Find where the given text appears and provide that cell's center as (x, y) coordinate. 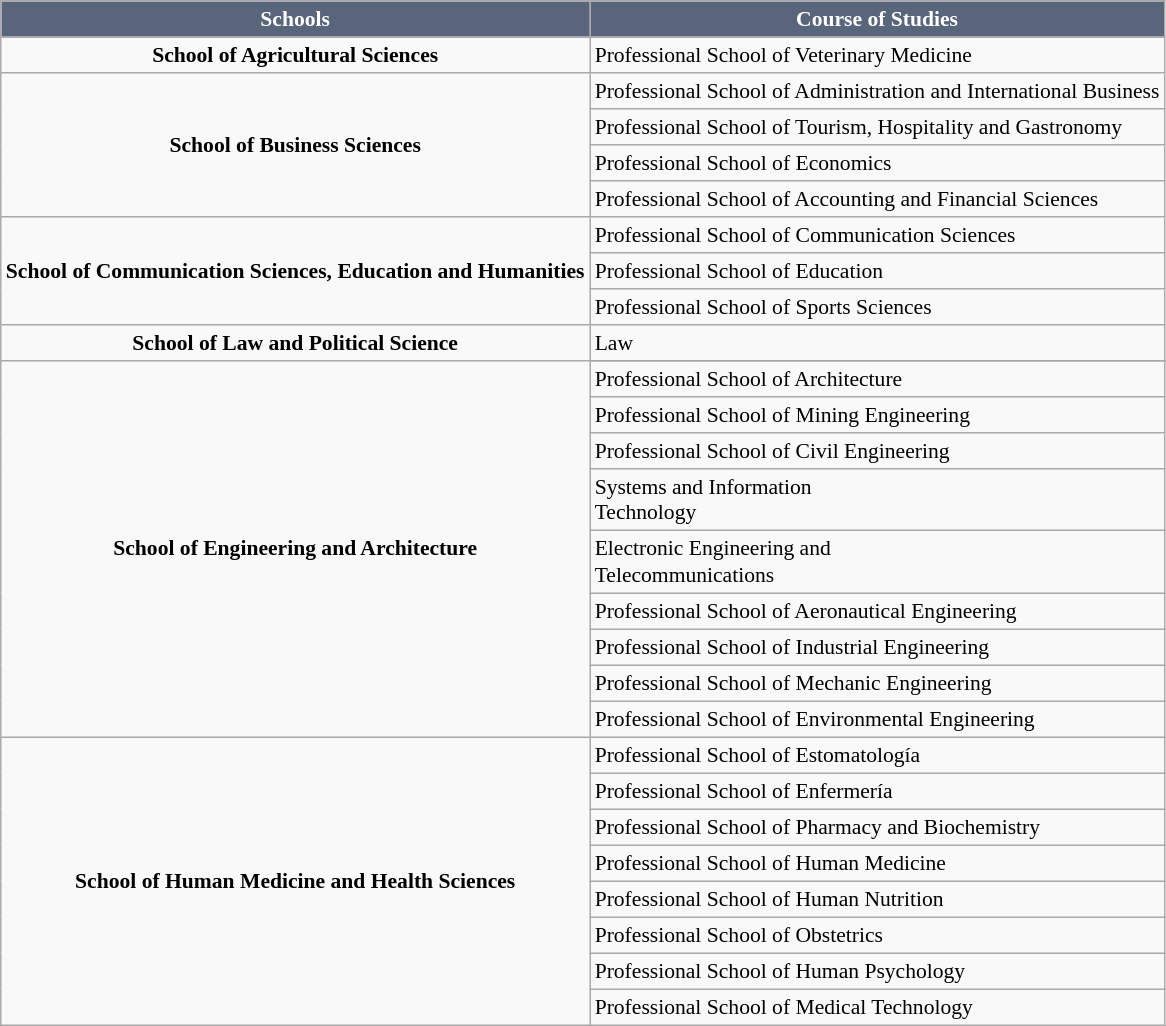
Professional School of Education (878, 271)
Course of Studies (878, 19)
Professional School of Pharmacy and Biochemistry (878, 827)
Professional School of Human Nutrition (878, 899)
Professional School of Civil Engineering (878, 451)
Professional School of Human Medicine (878, 863)
Professional School of Veterinary Medicine (878, 55)
School of Law and Political Science (296, 343)
Professional School of Administration and International Business (878, 91)
Professional School of Architecture (878, 379)
Professional School of Human Psychology (878, 972)
Professional School of Tourism, Hospitality and Gastronomy (878, 127)
Professional School of Estomatología (878, 755)
Schools (296, 19)
Professional School of Obstetrics (878, 936)
Professional School of Mining Engineering (878, 415)
Professional School of Industrial Engineering (878, 647)
Professional School of Sports Sciences (878, 307)
Systems and InformationTechnology (878, 500)
School of Business Sciences (296, 145)
Professional School of Accounting and Financial Sciences (878, 199)
School of Human Medicine and Health Sciences (296, 881)
Professional School of Mechanic Engineering (878, 683)
Professional School of Aeronautical Engineering (878, 611)
Professional School of Medical Technology (878, 1008)
Electronic Engineering andTelecommunications (878, 562)
School of Engineering and Architecture (296, 549)
Professional School of Economics (878, 163)
Professional School of Environmental Engineering (878, 719)
School of Communication Sciences, Education and Humanities (296, 271)
Professional School of Enfermería (878, 791)
Law (878, 343)
Professional School of Communication Sciences (878, 235)
School of Agricultural Sciences (296, 55)
